Extract the (x, y) coordinate from the center of the cell holding the provided text.  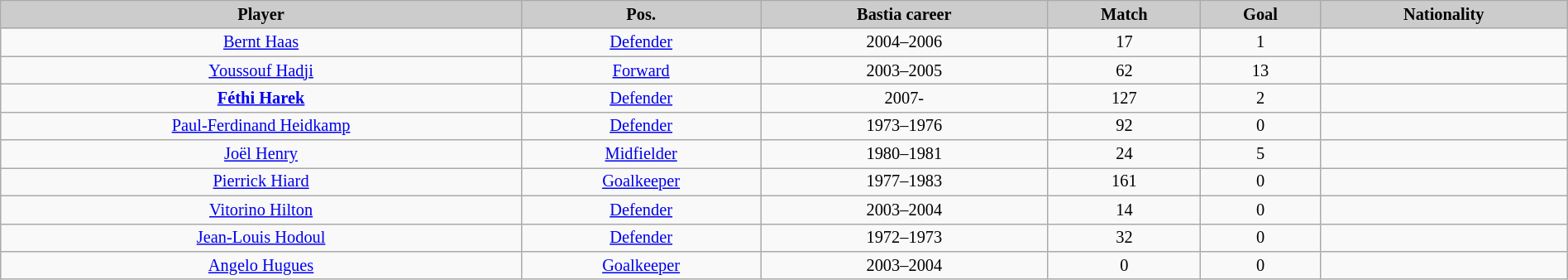
Player (261, 14)
1973–1976 (905, 126)
Match (1125, 14)
Joël Henry (261, 154)
Forward (640, 70)
92 (1125, 126)
1 (1260, 42)
Pierrick Hiard (261, 181)
Jean-Louis Hodoul (261, 238)
14 (1125, 210)
Féthi Harek (261, 98)
17 (1125, 42)
Pos. (640, 14)
Bernt Haas (261, 42)
Goal (1260, 14)
2 (1260, 98)
Vitorino Hilton (261, 210)
24 (1125, 154)
2007- (905, 98)
Paul-Ferdinand Heidkamp (261, 126)
5 (1260, 154)
1980–1981 (905, 154)
161 (1125, 181)
32 (1125, 238)
2004–2006 (905, 42)
Nationality (1444, 14)
Midfielder (640, 154)
2003–2005 (905, 70)
Angelo Hugues (261, 265)
62 (1125, 70)
127 (1125, 98)
13 (1260, 70)
1977–1983 (905, 181)
Youssouf Hadji (261, 70)
1972–1973 (905, 238)
Bastia career (905, 14)
